For the text-containing cell, return its midpoint in [X, Y] coordinate format. 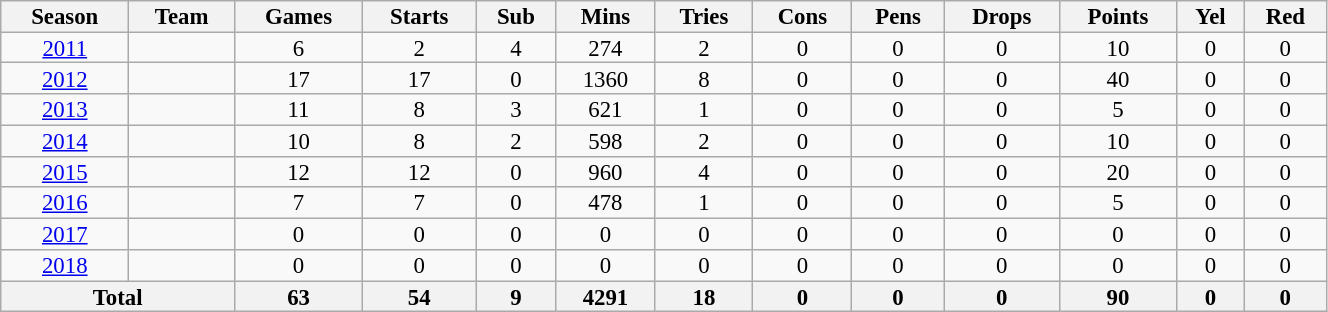
2017 [65, 234]
2012 [65, 78]
2011 [65, 48]
2015 [65, 172]
11 [299, 110]
1360 [606, 78]
2013 [65, 110]
Red [1285, 16]
Sub [516, 16]
598 [606, 140]
478 [606, 204]
Mins [606, 16]
Team [182, 16]
18 [704, 296]
Starts [420, 16]
2016 [65, 204]
63 [299, 296]
3 [516, 110]
6 [299, 48]
274 [606, 48]
Games [299, 16]
54 [420, 296]
Season [65, 16]
Cons [802, 16]
40 [1118, 78]
2014 [65, 140]
Points [1118, 16]
Yel [1211, 16]
20 [1118, 172]
9 [516, 296]
Tries [704, 16]
4291 [606, 296]
Drops [1002, 16]
621 [606, 110]
90 [1118, 296]
960 [606, 172]
Pens [898, 16]
Total [118, 296]
2018 [65, 266]
